Output the (X, Y) coordinate of the center of the cell containing the given text.  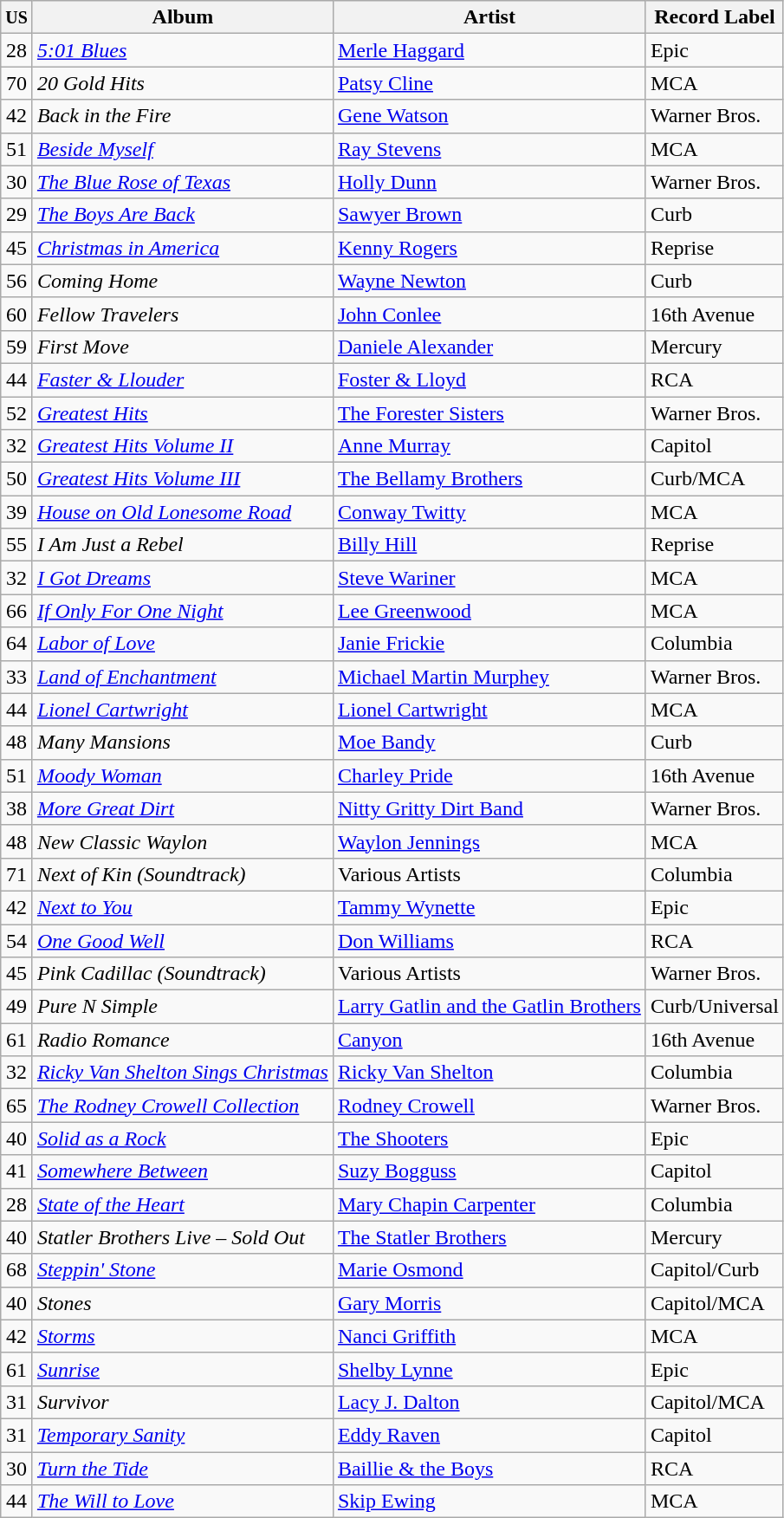
Gene Watson (489, 116)
Moody Woman (182, 775)
House on Old Lonesome Road (182, 512)
54 (17, 940)
Mary Chapin Carpenter (489, 1204)
The Forester Sisters (489, 413)
Nanci Griffith (489, 1336)
29 (17, 215)
Anne Murray (489, 446)
Steppin' Stone (182, 1270)
I Got Dreams (182, 578)
Foster & Lloyd (489, 379)
The Will to Love (182, 1502)
Somewhere Between (182, 1171)
Sunrise (182, 1369)
Christmas in America (182, 248)
I Am Just a Rebel (182, 545)
Charley Pride (489, 775)
The Bellamy Brothers (489, 479)
Radio Romance (182, 1040)
Statler Brothers Live – Sold Out (182, 1237)
50 (17, 479)
Don Williams (489, 940)
56 (17, 281)
Eddy Raven (489, 1435)
The Rodney Crowell Collection (182, 1106)
If Only For One Night (182, 611)
65 (17, 1106)
Back in the Fire (182, 116)
Greatest Hits Volume II (182, 446)
First Move (182, 347)
Lee Greenwood (489, 611)
Marie Osmond (489, 1270)
59 (17, 347)
Lacy J. Dalton (489, 1402)
55 (17, 545)
Fellow Travelers (182, 314)
Baillie & the Boys (489, 1469)
Wayne Newton (489, 281)
US (17, 17)
Beside Myself (182, 149)
Faster & Llouder (182, 379)
Billy Hill (489, 545)
Conway Twitty (489, 512)
Janie Frickie (489, 644)
Suzy Bogguss (489, 1171)
Michael Martin Murphey (489, 677)
Ricky Van Shelton (489, 1073)
The Boys Are Back (182, 215)
Artist (489, 17)
Curb/MCA (714, 479)
Rodney Crowell (489, 1106)
Holly Dunn (489, 182)
Land of Enchantment (182, 677)
Turn the Tide (182, 1469)
The Statler Brothers (489, 1237)
New Classic Waylon (182, 841)
66 (17, 611)
Daniele Alexander (489, 347)
Waylon Jennings (489, 841)
Steve Wariner (489, 578)
Larry Gatlin and the Gatlin Brothers (489, 1007)
Ricky Van Shelton Sings Christmas (182, 1073)
Canyon (489, 1040)
Many Mansions (182, 743)
71 (17, 874)
20 Gold Hits (182, 83)
41 (17, 1171)
Record Label (714, 17)
One Good Well (182, 940)
State of the Heart (182, 1204)
52 (17, 413)
Greatest Hits Volume III (182, 479)
Gary Morris (489, 1303)
Curb/Universal (714, 1007)
Kenny Rogers (489, 248)
Album (182, 17)
68 (17, 1270)
Coming Home (182, 281)
Next of Kin (Soundtrack) (182, 874)
Patsy Cline (489, 83)
Sawyer Brown (489, 215)
33 (17, 677)
70 (17, 83)
Capitol/Curb (714, 1270)
49 (17, 1007)
Nitty Gritty Dirt Band (489, 808)
Moe Bandy (489, 743)
The Shooters (489, 1138)
Shelby Lynne (489, 1369)
Pure N Simple (182, 1007)
Greatest Hits (182, 413)
John Conlee (489, 314)
39 (17, 512)
Solid as a Rock (182, 1138)
Labor of Love (182, 644)
Storms (182, 1336)
Survivor (182, 1402)
Temporary Sanity (182, 1435)
5:01 Blues (182, 50)
Pink Cadillac (Soundtrack) (182, 974)
Next to You (182, 907)
More Great Dirt (182, 808)
38 (17, 808)
64 (17, 644)
60 (17, 314)
Tammy Wynette (489, 907)
The Blue Rose of Texas (182, 182)
Skip Ewing (489, 1502)
Stones (182, 1303)
Ray Stevens (489, 149)
Merle Haggard (489, 50)
